From the cell containing the given text, extract its center point as (X, Y) coordinate. 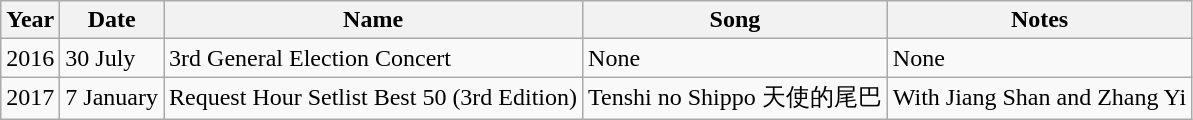
2016 (30, 58)
2017 (30, 98)
Year (30, 20)
Notes (1039, 20)
7 January (112, 98)
Date (112, 20)
With Jiang Shan and Zhang Yi (1039, 98)
Name (374, 20)
Song (736, 20)
3rd General Election Concert (374, 58)
Tenshi no Shippo 天使的尾巴 (736, 98)
Request Hour Setlist Best 50 (3rd Edition) (374, 98)
30 July (112, 58)
